Return (X, Y) of the center of cell containing provided text 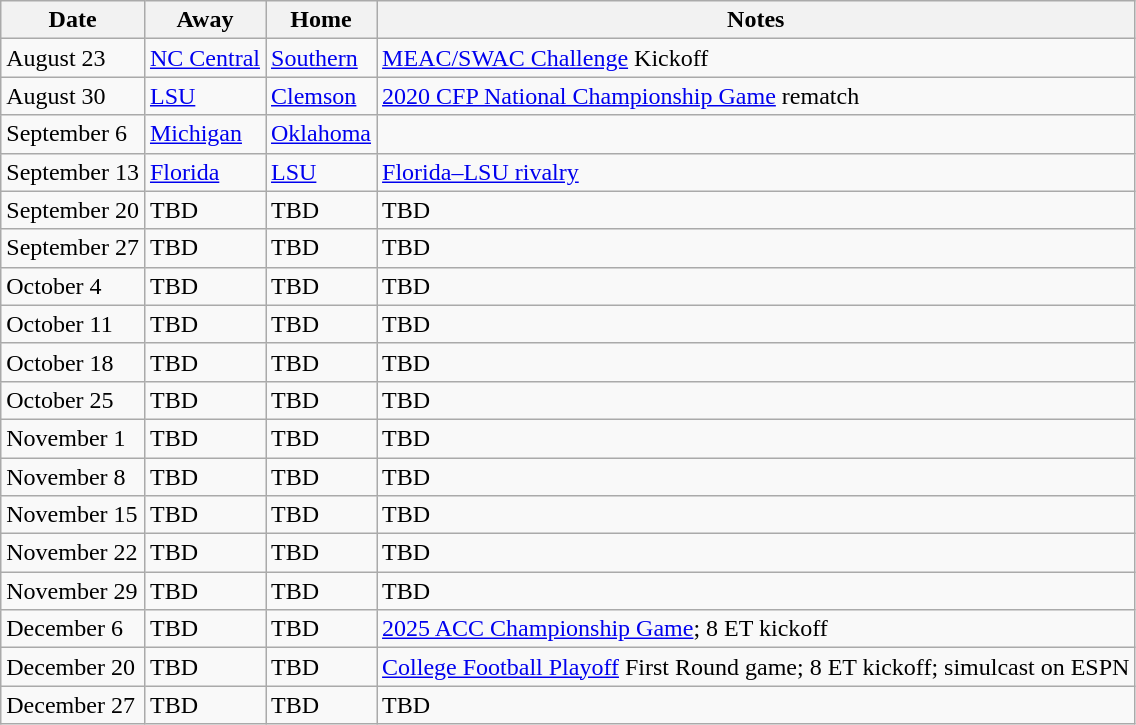
November 29 (73, 591)
Florida (204, 172)
December 27 (73, 705)
September 13 (73, 172)
2020 CFP National Championship Game rematch (756, 96)
2025 ACC Championship Game; 8 ET kickoff (756, 629)
Notes (756, 20)
Date (73, 20)
September 6 (73, 134)
October 4 (73, 286)
Michigan (204, 134)
October 11 (73, 324)
NC Central (204, 58)
October 25 (73, 400)
December 6 (73, 629)
August 30 (73, 96)
September 20 (73, 210)
College Football Playoff First Round game; 8 ET kickoff; simulcast on ESPN (756, 667)
November 22 (73, 553)
Clemson (322, 96)
Oklahoma (322, 134)
November 15 (73, 515)
Florida–LSU rivalry (756, 172)
Home (322, 20)
December 20 (73, 667)
MEAC/SWAC Challenge Kickoff (756, 58)
September 27 (73, 248)
November 8 (73, 477)
August 23 (73, 58)
October 18 (73, 362)
Southern (322, 58)
November 1 (73, 438)
Away (204, 20)
